Locate the cell with the specified text and output its (X, Y) center coordinate. 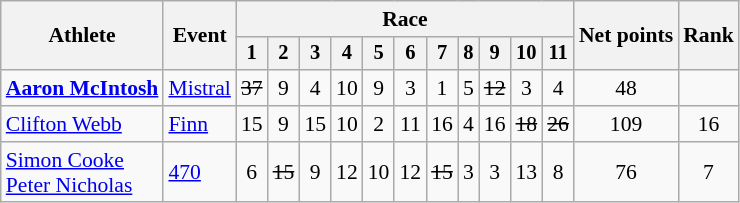
109 (626, 124)
Simon CookePeter Nicholas (82, 172)
Event (199, 36)
Clifton Webb (82, 124)
Aaron McIntosh (82, 88)
Race (405, 19)
Mistral (199, 88)
18 (527, 124)
26 (558, 124)
Athlete (82, 36)
Net points (626, 36)
37 (252, 88)
Rank (708, 36)
76 (626, 172)
48 (626, 88)
13 (527, 172)
Finn (199, 124)
470 (199, 172)
